Return the (x, y) coordinate for the center point of the cell that contains the specified text.  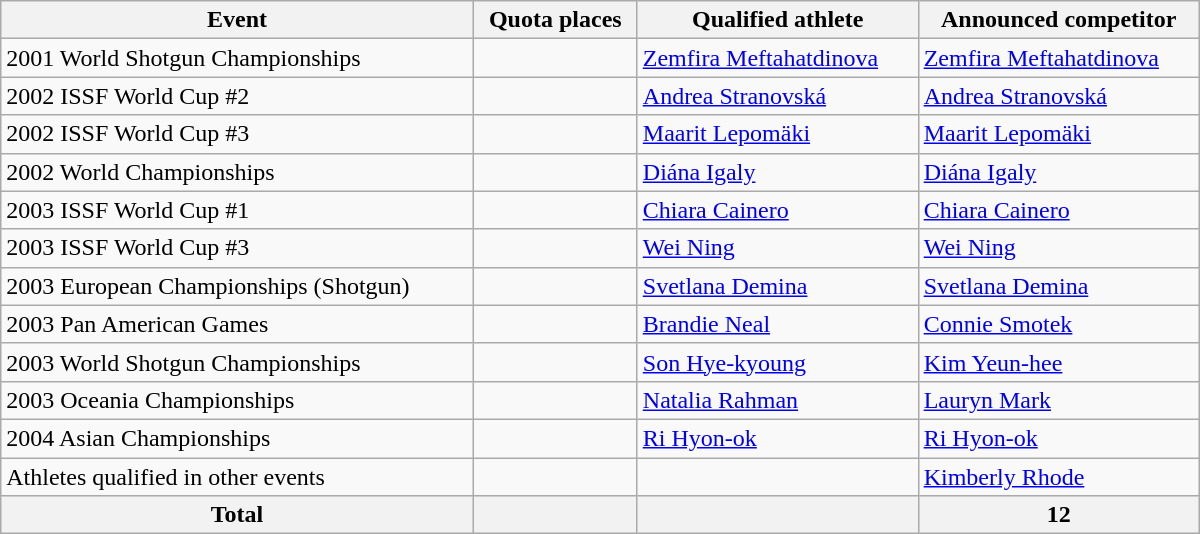
Natalia Rahman (778, 400)
2003 European Championships (Shotgun) (238, 286)
Event (238, 20)
Brandie Neal (778, 324)
2003 Pan American Games (238, 324)
2003 Oceania Championships (238, 400)
Kim Yeun-hee (1058, 362)
2003 ISSF World Cup #1 (238, 210)
Kimberly Rhode (1058, 477)
Announced competitor (1058, 20)
Son Hye-kyoung (778, 362)
2003 World Shotgun Championships (238, 362)
2004 Asian Championships (238, 438)
2003 ISSF World Cup #3 (238, 248)
Total (238, 515)
Athletes qualified in other events (238, 477)
Qualified athlete (778, 20)
2002 ISSF World Cup #2 (238, 96)
2002 World Championships (238, 172)
Connie Smotek (1058, 324)
Quota places (555, 20)
12 (1058, 515)
Lauryn Mark (1058, 400)
2002 ISSF World Cup #3 (238, 134)
2001 World Shotgun Championships (238, 58)
